Extract the [X, Y] coordinate from the center of the cell holding the provided text.  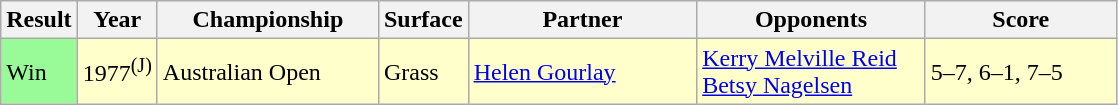
Result [39, 20]
Helen Gourlay [582, 72]
Win [39, 72]
1977(J) [117, 72]
5–7, 6–1, 7–5 [1020, 72]
Australian Open [268, 72]
Kerry Melville Reid Betsy Nagelsen [812, 72]
Opponents [812, 20]
Score [1020, 20]
Year [117, 20]
Grass [423, 72]
Partner [582, 20]
Championship [268, 20]
Surface [423, 20]
